Find where the given text appears and provide that cell's center as [X, Y] coordinate. 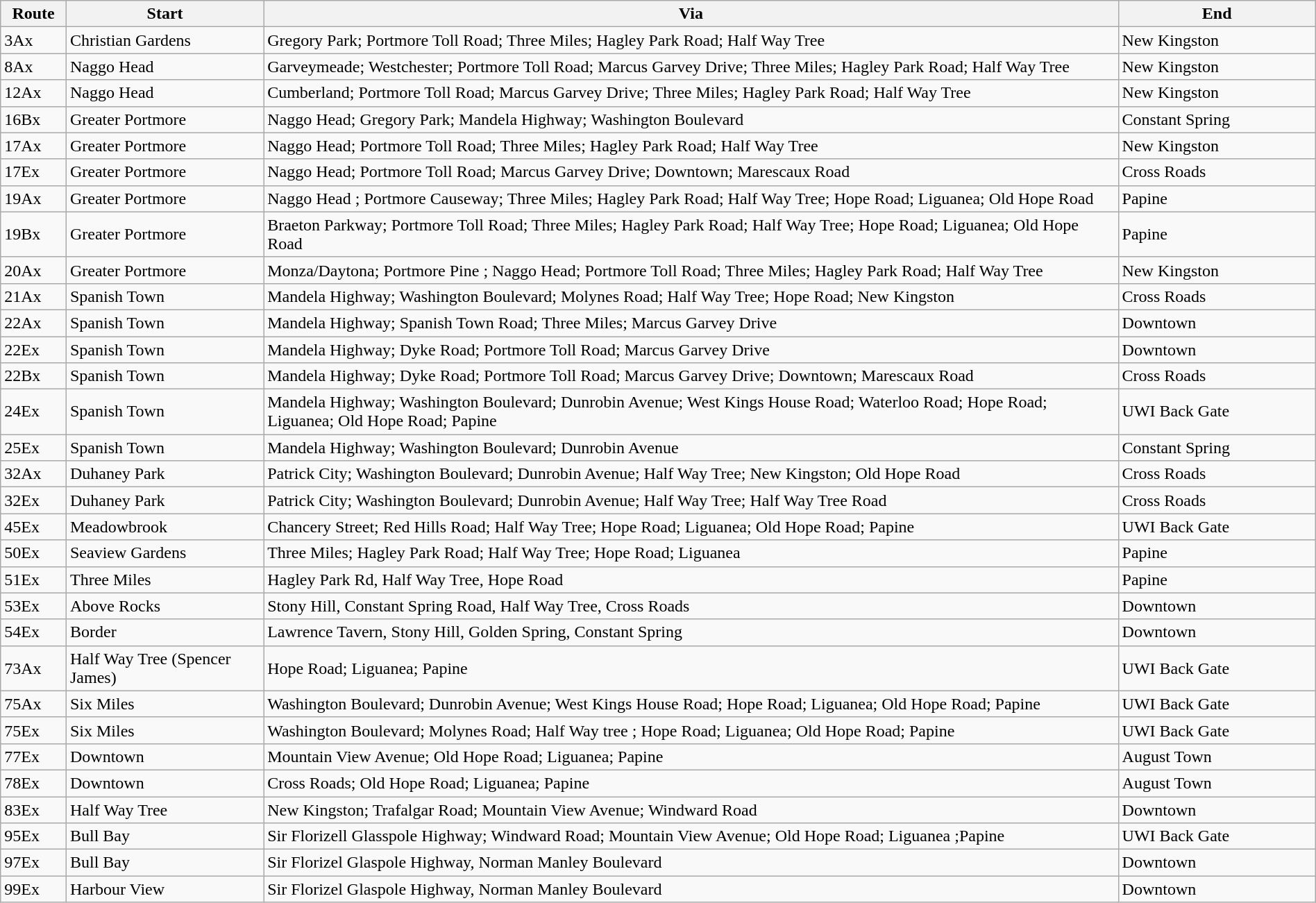
Mountain View Avenue; Old Hope Road; Liguanea; Papine [691, 757]
17Ax [33, 146]
Naggo Head ; Portmore Causeway; Three Miles; Hagley Park Road; Half Way Tree; Hope Road; Liguanea; Old Hope Road [691, 199]
75Ax [33, 704]
51Ex [33, 580]
Harbour View [164, 889]
21Ax [33, 296]
Route [33, 14]
95Ex [33, 836]
Start [164, 14]
Via [691, 14]
Patrick City; Washington Boulevard; Dunrobin Avenue; Half Way Tree; New Kingston; Old Hope Road [691, 474]
Naggo Head; Portmore Toll Road; Marcus Garvey Drive; Downtown; Marescaux Road [691, 172]
Mandela Highway; Dyke Road; Portmore Toll Road; Marcus Garvey Drive; Downtown; Marescaux Road [691, 376]
19Ax [33, 199]
Seaview Gardens [164, 553]
Above Rocks [164, 606]
Garveymeade; Westchester; Portmore Toll Road; Marcus Garvey Drive; Three Miles; Hagley Park Road; Half Way Tree [691, 67]
3Ax [33, 40]
8Ax [33, 67]
19Bx [33, 235]
24Ex [33, 412]
97Ex [33, 863]
Mandela Highway; Dyke Road; Portmore Toll Road; Marcus Garvey Drive [691, 349]
Christian Gardens [164, 40]
Stony Hill, Constant Spring Road, Half Way Tree, Cross Roads [691, 606]
Half Way Tree (Spencer James) [164, 668]
Washington Boulevard; Molynes Road; Half Way tree ; Hope Road; Liguanea; Old Hope Road; Papine [691, 730]
20Ax [33, 270]
Hagley Park Rd, Half Way Tree, Hope Road [691, 580]
25Ex [33, 448]
Chancery Street; Red Hills Road; Half Way Tree; Hope Road; Liguanea; Old Hope Road; Papine [691, 527]
22Ex [33, 349]
45Ex [33, 527]
Mandela Highway; Spanish Town Road; Three Miles; Marcus Garvey Drive [691, 323]
53Ex [33, 606]
Lawrence Tavern, Stony Hill, Golden Spring, Constant Spring [691, 632]
75Ex [33, 730]
Monza/Daytona; Portmore Pine ; Naggo Head; Portmore Toll Road; Three Miles; Hagley Park Road; Half Way Tree [691, 270]
Mandela Highway; Washington Boulevard; Dunrobin Avenue; West Kings House Road; Waterloo Road; Hope Road; Liguanea; Old Hope Road; Papine [691, 412]
73Ax [33, 668]
22Ax [33, 323]
78Ex [33, 783]
16Bx [33, 119]
Cumberland; Portmore Toll Road; Marcus Garvey Drive; Three Miles; Hagley Park Road; Half Way Tree [691, 93]
32Ax [33, 474]
Three Miles; Hagley Park Road; Half Way Tree; Hope Road; Liguanea [691, 553]
Naggo Head; Gregory Park; Mandela Highway; Washington Boulevard [691, 119]
22Bx [33, 376]
Border [164, 632]
50Ex [33, 553]
77Ex [33, 757]
83Ex [33, 810]
Braeton Parkway; Portmore Toll Road; Three Miles; Hagley Park Road; Half Way Tree; Hope Road; Liguanea; Old Hope Road [691, 235]
Mandela Highway; Washington Boulevard; Molynes Road; Half Way Tree; Hope Road; New Kingston [691, 296]
Mandela Highway; Washington Boulevard; Dunrobin Avenue [691, 448]
Cross Roads; Old Hope Road; Liguanea; Papine [691, 783]
Patrick City; Washington Boulevard; Dunrobin Avenue; Half Way Tree; Half Way Tree Road [691, 500]
End [1217, 14]
32Ex [33, 500]
17Ex [33, 172]
99Ex [33, 889]
54Ex [33, 632]
Naggo Head; Portmore Toll Road; Three Miles; Hagley Park Road; Half Way Tree [691, 146]
Meadowbrook [164, 527]
Gregory Park; Portmore Toll Road; Three Miles; Hagley Park Road; Half Way Tree [691, 40]
Washington Boulevard; Dunrobin Avenue; West Kings House Road; Hope Road; Liguanea; Old Hope Road; Papine [691, 704]
Sir Florizell Glasspole Highway; Windward Road; Mountain View Avenue; Old Hope Road; Liguanea ;Papine [691, 836]
Three Miles [164, 580]
Hope Road; Liguanea; Papine [691, 668]
Half Way Tree [164, 810]
New Kingston; Trafalgar Road; Mountain View Avenue; Windward Road [691, 810]
12Ax [33, 93]
